Output the [X, Y] coordinate of the center of the cell containing the given text.  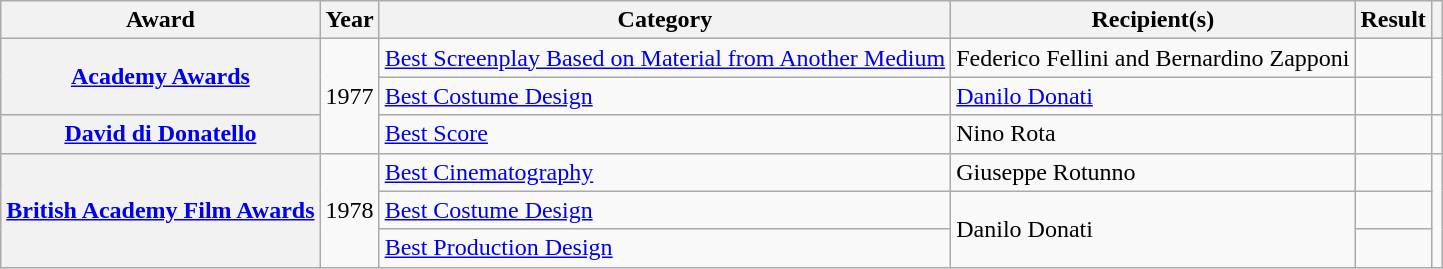
Recipient(s) [1153, 20]
1977 [350, 96]
Nino Rota [1153, 134]
Result [1393, 20]
Best Production Design [665, 248]
Giuseppe Rotunno [1153, 172]
1978 [350, 210]
Academy Awards [160, 77]
Best Score [665, 134]
David di Donatello [160, 134]
British Academy Film Awards [160, 210]
Category [665, 20]
Award [160, 20]
Best Screenplay Based on Material from Another Medium [665, 58]
Year [350, 20]
Federico Fellini and Bernardino Zapponi [1153, 58]
Best Cinematography [665, 172]
